Extract the (x, y) coordinate from the center of the cell holding the provided text.  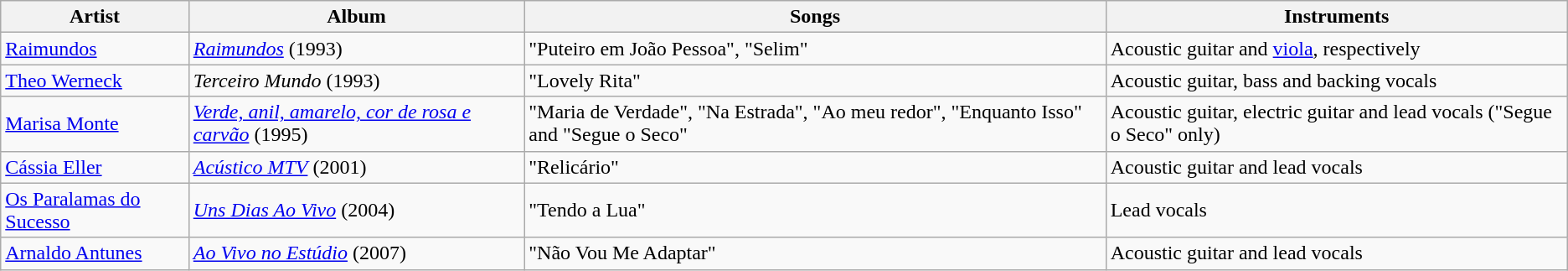
"Puteiro em João Pessoa", "Selim" (815, 49)
Songs (815, 17)
Album (357, 17)
Uns Dias Ao Vivo (2004) (357, 210)
Acoustic guitar and viola, respectively (1337, 49)
"Maria de Verdade", "Na Estrada", "Ao meu redor", "Enquanto Isso" and "Segue o Seco" (815, 124)
Artist (95, 17)
Terceiro Mundo (1993) (357, 81)
Raimundos (1993) (357, 49)
Acústico MTV (2001) (357, 167)
Verde, anil, amarelo, cor de rosa e carvão (1995) (357, 124)
Acoustic guitar, electric guitar and lead vocals ("Segue o Seco" only) (1337, 124)
Lead vocals (1337, 210)
"Lovely Rita" (815, 81)
Theo Werneck (95, 81)
Os Paralamas do Sucesso (95, 210)
"Não Vou Me Adaptar" (815, 253)
Raimundos (95, 49)
"Tendo a Lua" (815, 210)
Arnaldo Antunes (95, 253)
Cássia Eller (95, 167)
Instruments (1337, 17)
Marisa Monte (95, 124)
"Relicário" (815, 167)
Ao Vivo no Estúdio (2007) (357, 253)
Acoustic guitar, bass and backing vocals (1337, 81)
